For the text-containing cell, return its midpoint in (x, y) coordinate format. 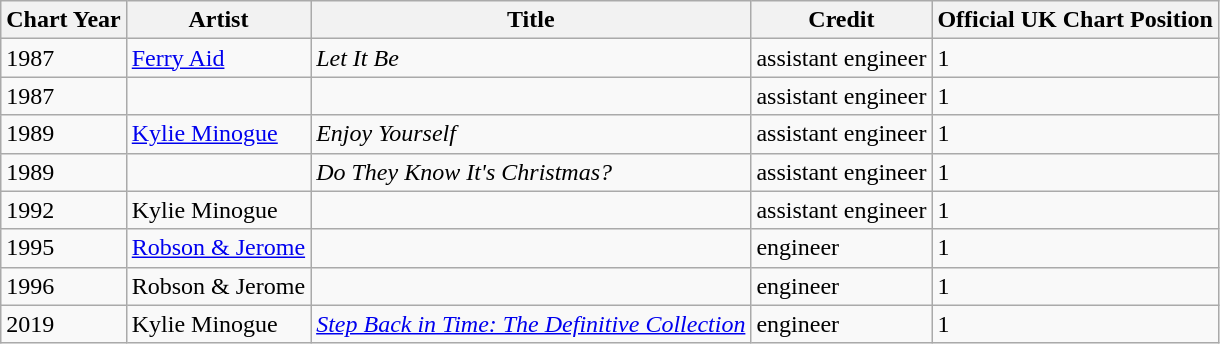
Official UK Chart Position (1075, 20)
Enjoy Yourself (531, 134)
1992 (64, 210)
Step Back in Time: The Definitive Collection (531, 324)
Ferry Aid (218, 58)
Let It Be (531, 58)
Artist (218, 20)
Title (531, 20)
Credit (842, 20)
1996 (64, 286)
Chart Year (64, 20)
1995 (64, 248)
2019 (64, 324)
Do They Know It's Christmas? (531, 172)
